Capture the cell that displays the provided text and extract its (x, y) central coordinate. 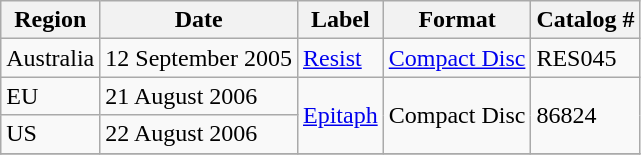
Australia (50, 58)
Date (199, 20)
Label (340, 20)
12 September 2005 (199, 58)
EU (50, 96)
RES045 (586, 58)
86824 (586, 115)
Epitaph (340, 115)
Resist (340, 58)
Format (457, 20)
US (50, 134)
Catalog # (586, 20)
21 August 2006 (199, 96)
Region (50, 20)
22 August 2006 (199, 134)
